Output the [x, y] coordinate of the center of the cell containing the given text.  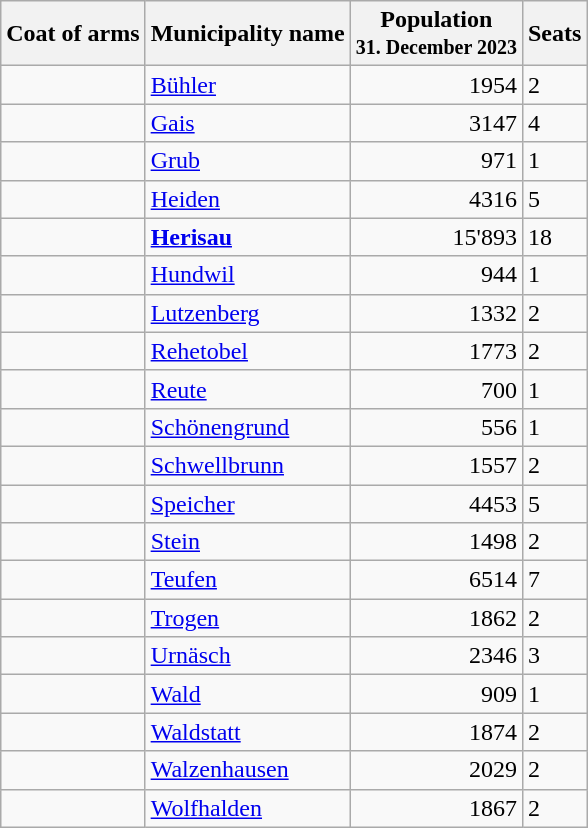
Stein [248, 542]
1498 [436, 542]
15'893 [436, 237]
Heiden [248, 199]
Reute [248, 389]
Wolfhalden [248, 808]
1874 [436, 732]
Lutzenberg [248, 313]
944 [436, 275]
Gais [248, 123]
4453 [436, 503]
3 [554, 656]
Seats [554, 34]
1954 [436, 85]
18 [554, 237]
Schwellbrunn [248, 465]
Schönengrund [248, 427]
Grub [248, 161]
Trogen [248, 618]
700 [436, 389]
Urnäsch [248, 656]
971 [436, 161]
4316 [436, 199]
556 [436, 427]
Wald [248, 694]
Population31. December 2023 [436, 34]
1862 [436, 618]
Rehetobel [248, 351]
909 [436, 694]
Teufen [248, 580]
Coat of arms [73, 34]
6514 [436, 580]
4 [554, 123]
1867 [436, 808]
Waldstatt [248, 732]
1773 [436, 351]
Bühler [248, 85]
1557 [436, 465]
2029 [436, 770]
Walzenhausen [248, 770]
Speicher [248, 503]
1332 [436, 313]
2346 [436, 656]
Municipality name [248, 34]
Hundwil [248, 275]
3147 [436, 123]
7 [554, 580]
Herisau [248, 237]
